Find where the given text appears and provide that cell's center as (X, Y) coordinate. 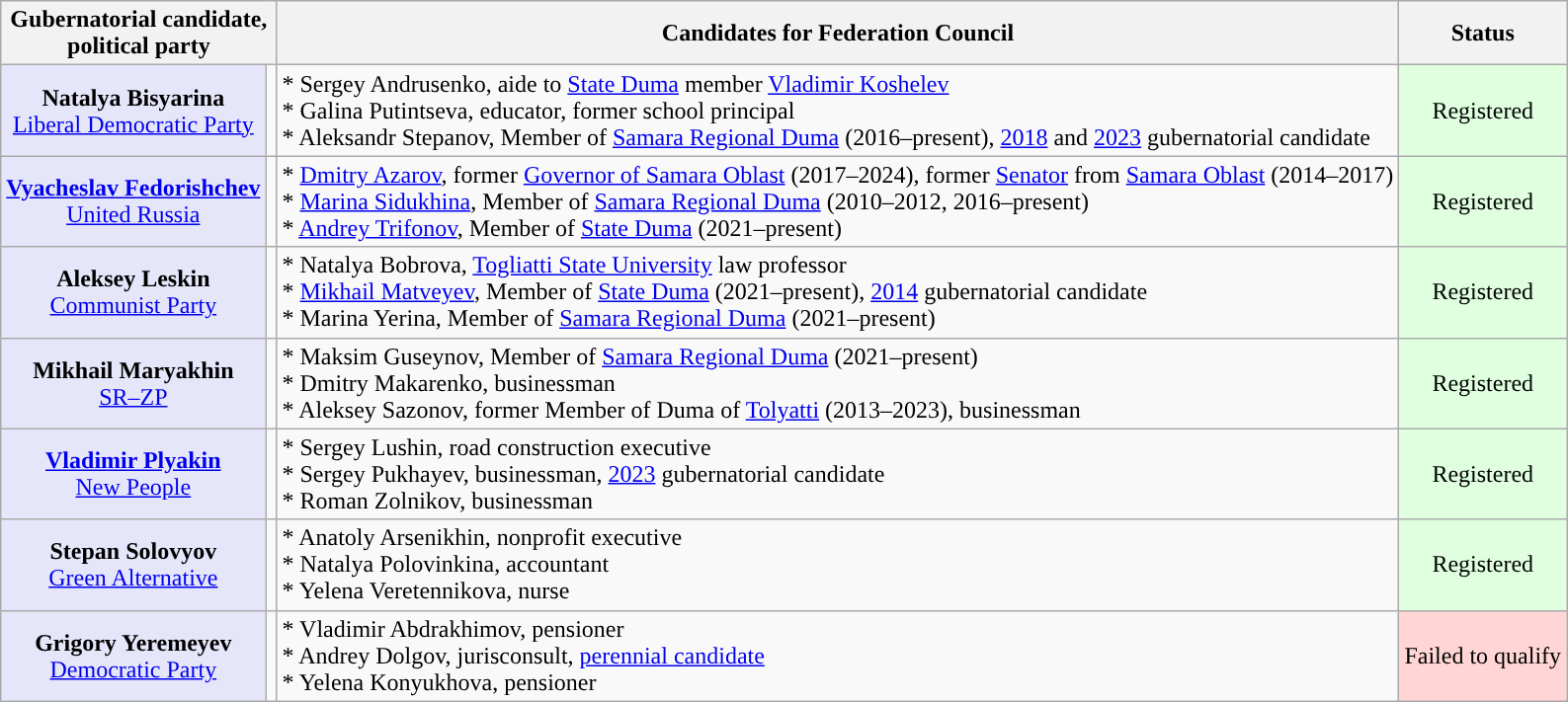
* Sergey Lushin, road construction executive* Sergey Pukhayev, businessman, 2023 gubernatorial candidate* Roman Zolnikov, businessman (838, 474)
Vyacheslav FedorishchevUnited Russia (133, 201)
Failed to qualify (1483, 656)
Mikhail MaryakhinSR–ZP (133, 383)
Grigory YeremeyevDemocratic Party (133, 656)
Natalya BisyarinaLiberal Democratic Party (133, 111)
Stepan SolovyovGreen Alternative (133, 565)
Gubernatorial candidate,political party (138, 34)
* Vladimir Abdrakhimov, pensioner* Andrey Dolgov, jurisconsult, perennial candidate* Yelena Konyukhova, pensioner (838, 656)
Candidates for Federation Council (838, 34)
Aleksey LeskinCommunist Party (133, 292)
Vladimir PlyakinNew People (133, 474)
Status (1483, 34)
* Anatoly Arsenikhin, nonprofit executive* Natalya Polovinkina, accountant* Yelena Veretennikova, nurse (838, 565)
